Capture the cell that displays the provided text and extract its [X, Y] central coordinate. 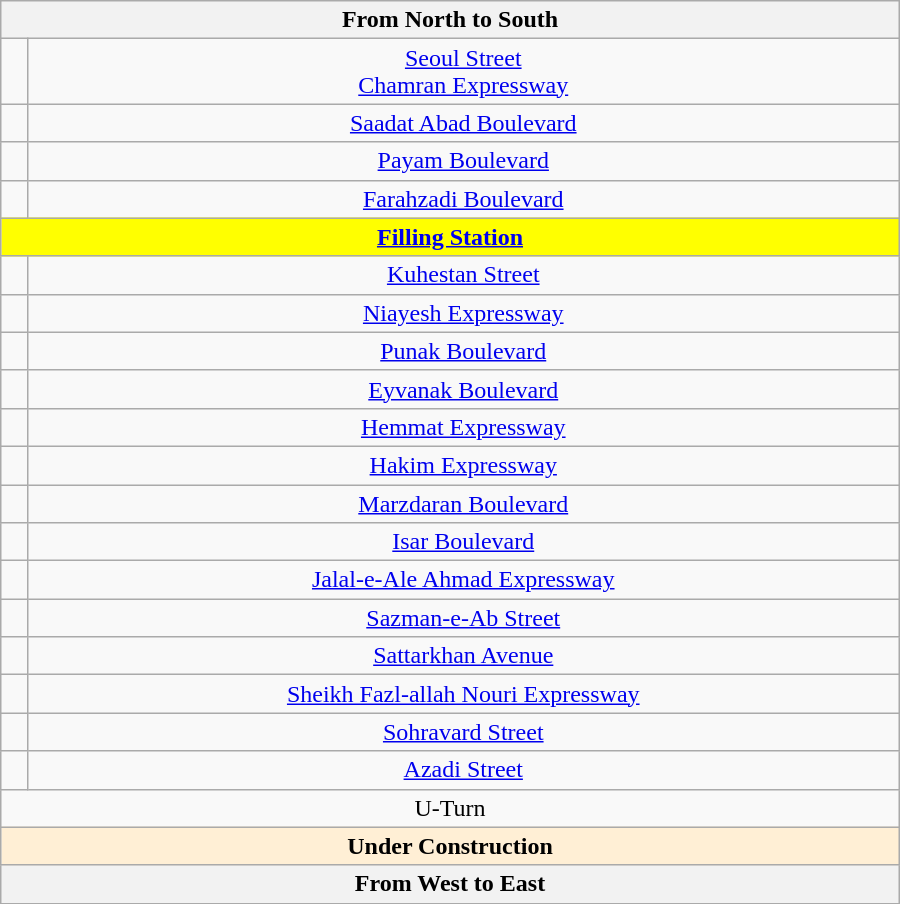
Sohravard Street [463, 732]
Farahzadi Boulevard [463, 199]
Seoul Street Chamran Expressway [463, 72]
Under Construction [450, 846]
Punak Boulevard [463, 351]
Eyvanak Boulevard [463, 389]
Sattarkhan Avenue [463, 656]
Kuhestan Street [463, 275]
Hakim Expressway [463, 465]
Sheikh Fazl-allah Nouri Expressway [463, 694]
Payam Boulevard [463, 161]
Marzdaran Boulevard [463, 503]
Filling Station [450, 237]
U-Turn [450, 808]
From North to South [450, 20]
Niayesh Expressway [463, 313]
Jalal-e-Ale Ahmad Expressway [463, 580]
Sazman-e-Ab Street [463, 618]
Hemmat Expressway [463, 427]
Saadat Abad Boulevard [463, 123]
From West to East [450, 884]
Azadi Street [463, 770]
Isar Boulevard [463, 542]
